Identify which cell holds the provided text, then report its (x, y) central coordinate. 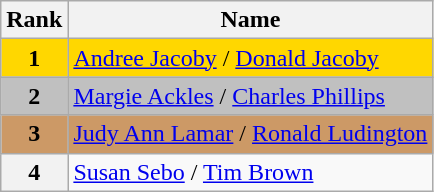
Judy Ann Lamar / Ronald Ludington (250, 134)
Susan Sebo / Tim Brown (250, 172)
Margie Ackles / Charles Phillips (250, 96)
1 (34, 58)
Andree Jacoby / Donald Jacoby (250, 58)
2 (34, 96)
Name (250, 20)
Rank (34, 20)
3 (34, 134)
4 (34, 172)
